Extract the (X, Y) coordinate from the center of the cell holding the provided text.  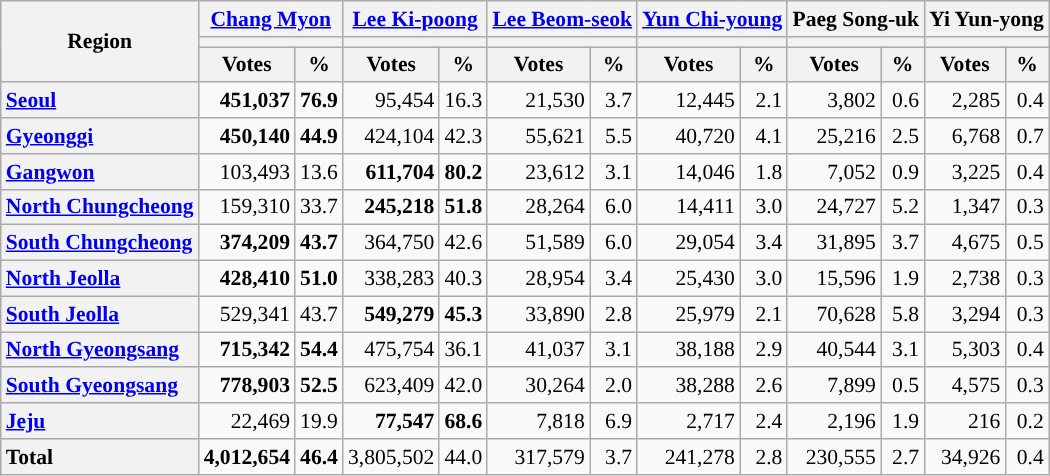
4,575 (964, 386)
715,342 (247, 350)
374,209 (247, 243)
5,303 (964, 350)
4.1 (764, 136)
549,279 (391, 314)
216 (964, 421)
103,493 (247, 172)
2.0 (614, 386)
54.4 (319, 350)
2.9 (764, 350)
70,628 (834, 314)
611,704 (391, 172)
29,054 (688, 243)
51.0 (319, 279)
7,818 (538, 421)
14,411 (688, 207)
25,216 (834, 136)
76.9 (319, 101)
15,596 (834, 279)
34,926 (964, 457)
28,954 (538, 279)
68.6 (463, 421)
40.3 (463, 279)
2.7 (902, 457)
16.3 (463, 101)
23,612 (538, 172)
Gangwon (100, 172)
364,750 (391, 243)
Lee Ki-poong (415, 19)
44.9 (319, 136)
5.8 (902, 314)
529,341 (247, 314)
13.6 (319, 172)
44.0 (463, 457)
Chang Myon (271, 19)
0.9 (902, 172)
51.8 (463, 207)
33,890 (538, 314)
36.1 (463, 350)
3,805,502 (391, 457)
317,579 (538, 457)
Region (100, 42)
Gyeonggi (100, 136)
159,310 (247, 207)
0.7 (1026, 136)
51,589 (538, 243)
25,979 (688, 314)
38,188 (688, 350)
22,469 (247, 421)
25,430 (688, 279)
95,454 (391, 101)
21,530 (538, 101)
40,544 (834, 350)
475,754 (391, 350)
North Jeolla (100, 279)
North Gyeongsang (100, 350)
0.2 (1026, 421)
2,717 (688, 421)
42.0 (463, 386)
7,052 (834, 172)
Paeg Song-uk (856, 19)
42.3 (463, 136)
40,720 (688, 136)
80.2 (463, 172)
6,768 (964, 136)
5.5 (614, 136)
33.7 (319, 207)
30,264 (538, 386)
Seoul (100, 101)
778,903 (247, 386)
Total (100, 457)
3,802 (834, 101)
4,675 (964, 243)
451,037 (247, 101)
338,283 (391, 279)
245,218 (391, 207)
Yun Chi-young (712, 19)
2,196 (834, 421)
12,445 (688, 101)
14,046 (688, 172)
230,555 (834, 457)
South Gyeongsang (100, 386)
424,104 (391, 136)
28,264 (538, 207)
55,621 (538, 136)
450,140 (247, 136)
428,410 (247, 279)
1.8 (764, 172)
19.9 (319, 421)
41,037 (538, 350)
Jeju (100, 421)
38,288 (688, 386)
South Jeolla (100, 314)
623,409 (391, 386)
2.4 (764, 421)
2,738 (964, 279)
2.6 (764, 386)
7,899 (834, 386)
4,012,654 (247, 457)
North Chungcheong (100, 207)
46.4 (319, 457)
0.6 (902, 101)
2.5 (902, 136)
2,285 (964, 101)
52.5 (319, 386)
Lee Beom-seok (562, 19)
5.2 (902, 207)
3,225 (964, 172)
42.6 (463, 243)
241,278 (688, 457)
6.9 (614, 421)
24,727 (834, 207)
Yi Yun-yong (986, 19)
1,347 (964, 207)
3,294 (964, 314)
45.3 (463, 314)
South Chungcheong (100, 243)
77,547 (391, 421)
31,895 (834, 243)
